Return [X, Y] of the center of cell containing provided text 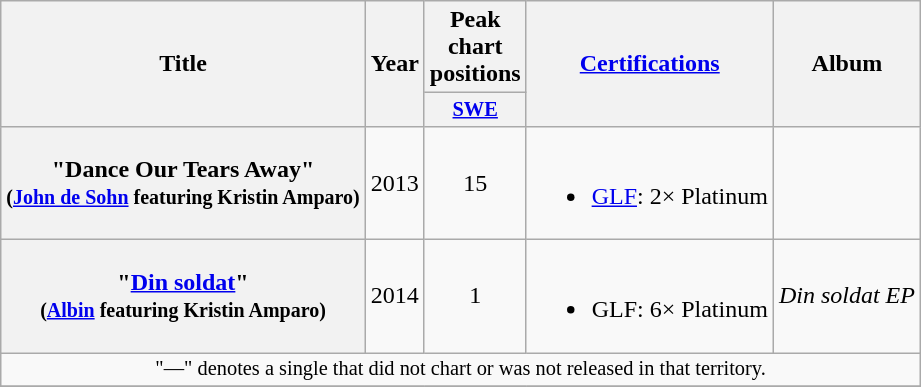
GLF: 6× Platinum [650, 296]
Album [846, 64]
Peak chart positions [475, 47]
"Din soldat"(Albin featuring Kristin Amparo) [184, 296]
"Dance Our Tears Away"(John de Sohn featuring Kristin Amparo) [184, 182]
Title [184, 64]
Certifications [650, 64]
2014 [394, 296]
SWE [475, 110]
"—" denotes a single that did not chart or was not released in that territory. [461, 370]
2013 [394, 182]
GLF: 2× Platinum [650, 182]
1 [475, 296]
15 [475, 182]
Din soldat EP [846, 296]
Year [394, 64]
